For the text-containing cell, return its midpoint in [X, Y] coordinate format. 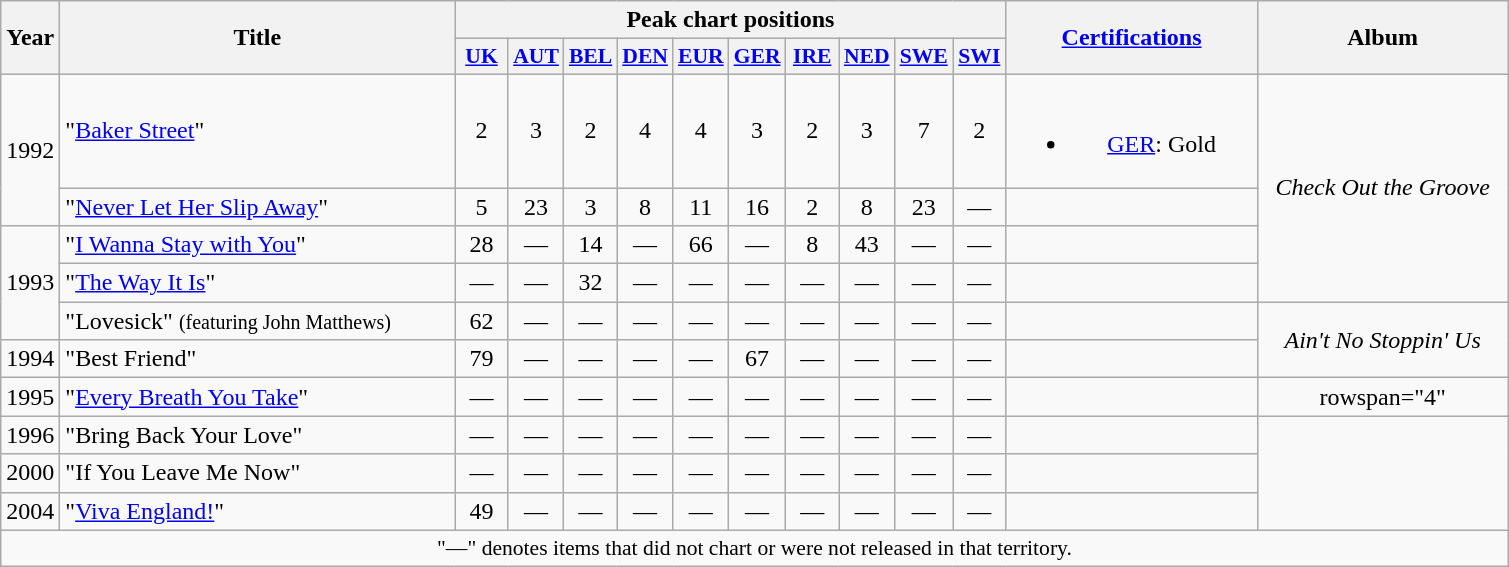
"The Way It Is" [258, 283]
67 [758, 359]
1993 [30, 283]
DEN [645, 57]
49 [482, 511]
2004 [30, 511]
"Baker Street" [258, 130]
GER [758, 57]
1995 [30, 397]
28 [482, 245]
79 [482, 359]
32 [590, 283]
rowspan="4" [1382, 397]
"Lovesick" (featuring John Matthews) [258, 321]
62 [482, 321]
1992 [30, 150]
Peak chart positions [730, 20]
Ain't No Stoppin' Us [1382, 340]
"Viva England!" [258, 511]
7 [924, 130]
14 [590, 245]
SWI [980, 57]
UK [482, 57]
"Every Breath You Take" [258, 397]
2000 [30, 473]
"If You Leave Me Now" [258, 473]
1996 [30, 435]
43 [867, 245]
AUT [536, 57]
"—" denotes items that did not chart or were not released in that territory. [754, 548]
Year [30, 38]
5 [482, 207]
"Best Friend" [258, 359]
Album [1382, 38]
GER: Gold [1132, 130]
Title [258, 38]
"Never Let Her Slip Away" [258, 207]
66 [701, 245]
11 [701, 207]
"Bring Back Your Love" [258, 435]
SWE [924, 57]
IRE [812, 57]
NED [867, 57]
"I Wanna Stay with You" [258, 245]
EUR [701, 57]
Check Out the Groove [1382, 188]
Certifications [1132, 38]
16 [758, 207]
BEL [590, 57]
1994 [30, 359]
